Output the (x, y) coordinate of the center of the cell containing the given text.  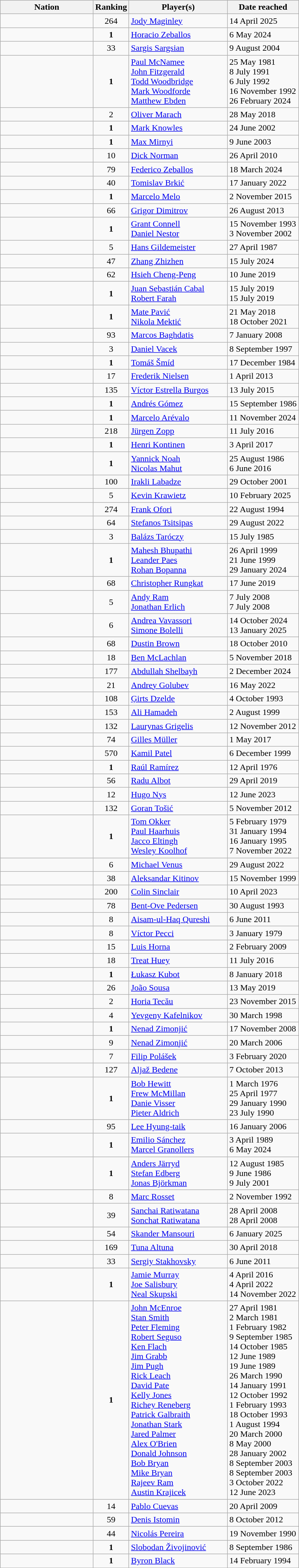
135 (111, 390)
12 November 2012 (263, 726)
62 (111, 275)
Irakli Labadze (178, 482)
100 (111, 482)
17 (111, 376)
16 May 2022 (263, 685)
Pablo Cuevas (178, 1506)
Sanchai Ratiwatana Sonchat Ratiwatana (178, 1215)
12 (111, 794)
Max Mirnyi (178, 142)
Lee Hyung-taik (178, 1126)
15 November 1999 (263, 878)
Colin Sinclair (178, 892)
1 May 2017 (263, 740)
12 April 1976 (263, 767)
Andrés Gómez (178, 404)
30 April 2018 (263, 1247)
Hans Gildemeister (178, 247)
177 (111, 671)
Oliver Marach (178, 114)
25 May 1981 8 July 1991 6 July 1992 16 November 1992 26 February 2024 (263, 81)
39 (111, 1215)
79 (111, 169)
3 April 2017 (263, 445)
Kamil Patel (178, 753)
Marcelo Melo (178, 196)
Marcos Baghdatis (178, 335)
Marcelo Arévalo (178, 417)
Christopher Rungkat (178, 583)
Emilio Sánchez Marcel Granollers (178, 1145)
Luis Horna (178, 947)
20 April 2009 (263, 1506)
Mark Knowles (178, 128)
200 (111, 892)
6 January 2025 (263, 1234)
78 (111, 906)
17 December 1984 (263, 363)
9 (111, 1043)
Horacio Zeballos (178, 35)
26 April 1999 21 June 1999 29 January 2024 (263, 560)
Tomislav Brkić (178, 183)
Radu Albot (178, 781)
Michael Venus (178, 865)
5 February 1979 31 January 1994 16 January 1995 7 November 2022 (263, 837)
54 (111, 1234)
5 November 2012 (263, 808)
570 (111, 753)
5 November 2018 (263, 657)
18 March 2024 (263, 169)
95 (111, 1126)
Sergiy Stakhovsky (178, 1261)
11 November 2024 (263, 417)
Marc Rosset (178, 1196)
9 June 2003 (263, 142)
14 October 2024 13 January 2025 (263, 625)
9 August 2004 (263, 48)
Jamie Murray Joe Salisbury Neal Skupski (178, 1285)
7 July 2008 7 July 2008 (263, 602)
6 December 1999 (263, 753)
14 (111, 1506)
56 (111, 781)
Paul McNamee John Fitzgerald Todd Woodbridge Mark Woodforde Matthew Ebden (178, 81)
6 May 2024 (263, 35)
Sargis Sargsian (178, 48)
Bent-Ove Pedersen (178, 906)
24 June 2002 (263, 128)
17 June 2019 (263, 583)
Gilles Müller (178, 740)
Daniel Vacek (178, 349)
28 May 2018 (263, 114)
Jürgen Zopp (178, 431)
Mahesh Bhupathi Leander Paes Rohan Bopanna (178, 560)
17 November 2008 (263, 1029)
264 (111, 21)
108 (111, 698)
7 January 2008 (263, 335)
12 June 2023 (263, 794)
2 November 1992 (263, 1196)
7 October 2013 (263, 1070)
Aleksandar Kitinov (178, 878)
2 November 2015 (263, 196)
15 July 2024 (263, 261)
Andrey Golubev (178, 685)
7 (111, 1056)
30 August 1993 (263, 906)
Juan Sebastián Cabal Robert Farah (178, 293)
Grant Connell Daniel Nestor (178, 229)
10 June 2019 (263, 275)
Nicolás Pereira (178, 1533)
44 (111, 1533)
18 October 2010 (263, 644)
13 July 2015 (263, 390)
3 January 1979 (263, 933)
Goran Tošić (178, 808)
Federico Zeballos (178, 169)
Dick Norman (178, 155)
Andrea Vavassori Simone Bolelli (178, 625)
Ranking (111, 7)
66 (111, 210)
8 September 1986 (263, 1547)
59 (111, 1520)
17 January 2022 (263, 183)
74 (111, 740)
15 (111, 947)
Frank Ofori (178, 509)
169 (111, 1247)
Aljaž Bedene (178, 1070)
Yevgeny Kafelnikov (178, 1015)
21 (111, 685)
13 May 2019 (263, 988)
218 (111, 431)
1 April 2013 (263, 376)
29 October 2001 (263, 482)
64 (111, 523)
Ģirts Dzelde (178, 698)
Frederik Nielsen (178, 376)
26 April 2010 (263, 155)
8 September 1997 (263, 349)
4 April 2016 4 April 2022 14 November 2022 (263, 1285)
Tomáš Šmíd (178, 363)
Laurynas Grigelis (178, 726)
Bob Hewitt Frew McMillan Danie Visser Pieter Aldrich (178, 1098)
22 August 1994 (263, 509)
Byron Black (178, 1561)
38 (111, 878)
2 August 1999 (263, 712)
16 January 2006 (263, 1126)
Filip Polášek (178, 1056)
15 July 1985 (263, 537)
21 May 2018 18 October 2021 (263, 316)
29 April 2019 (263, 781)
4 October 1993 (263, 698)
Łukasz Kubot (178, 974)
Hsieh Cheng-Peng (178, 275)
Denis Istomin (178, 1520)
Anders Järryd Stefan Edberg Jonas Björkman (178, 1173)
João Sousa (178, 988)
Balázs Taróczy (178, 537)
Dustin Brown (178, 644)
Horia Tecău (178, 1002)
25 August 1986 6 June 2016 (263, 463)
Raúl Ramírez (178, 767)
4 (111, 1015)
Skander Mansouri (178, 1234)
2 February 2009 (263, 947)
274 (111, 509)
Tom Okker Paul Haarhuis Jacco Eltingh Wesley Koolhof (178, 837)
Nation (47, 7)
Player(s) (178, 7)
47 (111, 261)
Treat Huey (178, 960)
Stefanos Tsitsipas (178, 523)
Zhang Zhizhen (178, 261)
153 (111, 712)
15 September 1986 (263, 404)
93 (111, 335)
23 November 2015 (263, 1002)
8 January 2018 (263, 974)
26 August 2013 (263, 210)
20 March 2006 (263, 1043)
30 March 1998 (263, 1015)
3 February 2020 (263, 1056)
12 August 1985 9 June 1986 9 July 2001 (263, 1173)
1 March 1976 25 April 1977 29 January 1990 23 July 1990 (263, 1098)
Aisam-ul-Haq Qureshi (178, 919)
Tuna Altuna (178, 1247)
Date reached (263, 7)
Mate Pavić Nikola Mektić (178, 316)
Víctor Estrella Burgos (178, 390)
15 November 1993 3 November 2002 (263, 229)
8 October 2012 (263, 1520)
40 (111, 183)
3 April 1989 6 May 2024 (263, 1145)
127 (111, 1070)
Grigor Dimitrov (178, 210)
10 (111, 155)
10 April 2023 (263, 892)
27 April 1987 (263, 247)
10 February 2025 (263, 496)
Slobodan Živojinović (178, 1547)
15 July 2019 15 July 2019 (263, 293)
Abdullah Shelbayh (178, 671)
19 November 1990 (263, 1533)
14 February 1994 (263, 1561)
26 (111, 988)
Ben McLachlan (178, 657)
Andy Ram Jonathan Erlich (178, 602)
28 April 2008 28 April 2008 (263, 1215)
Ali Hamadeh (178, 712)
Kevin Krawietz (178, 496)
2 December 2024 (263, 671)
Jody Maginley (178, 21)
Víctor Pecci (178, 933)
Hugo Nys (178, 794)
14 April 2025 (263, 21)
Henri Kontinen (178, 445)
Yannick Noah Nicolas Mahut (178, 463)
